Detect which cell encompasses the target text, then output its [X, Y] center coordinate. 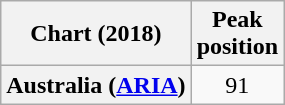
91 [237, 85]
Chart (2018) [96, 34]
Australia (ARIA) [96, 85]
Peakposition [237, 34]
